Determine the (X, Y) coordinate at the center of the cell enclosing the given text.  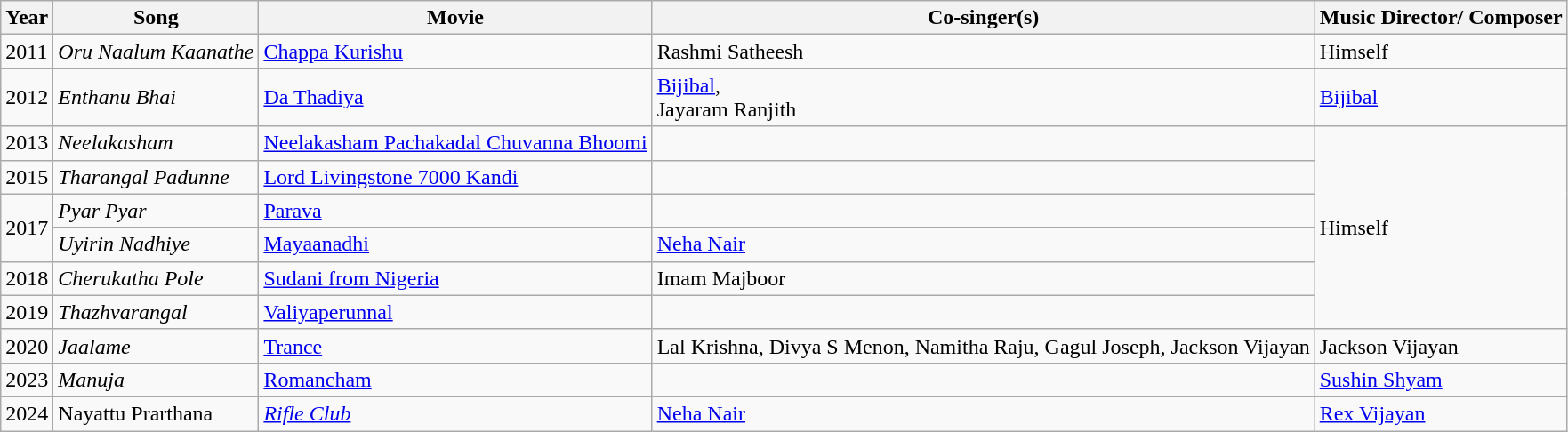
Bijibal,Jayaram Ranjith (984, 98)
Lord Livingstone 7000 Kandi (455, 177)
2012 (27, 98)
Neelakasham Pachakadal Chuvanna Bhoomi (455, 143)
Tharangal Padunne (157, 177)
Movie (455, 18)
Co-singer(s) (984, 18)
Lal Krishna, Divya S Menon, Namitha Raju, Gagul Joseph, Jackson Vijayan (984, 346)
Neelakasham (157, 143)
2023 (27, 380)
Nayattu Prarthana (157, 413)
Cherukatha Pole (157, 278)
Imam Majboor (984, 278)
Rashmi Satheesh (984, 52)
Sushin Shyam (1441, 380)
Da Thadiya (455, 98)
Parava (455, 211)
Music Director/ Composer (1441, 18)
2020 (27, 346)
Jaalame (157, 346)
Pyar Pyar (157, 211)
Chappa Kurishu (455, 52)
2018 (27, 278)
Valiyaperunnal (455, 312)
2019 (27, 312)
Rex Vijayan (1441, 413)
2013 (27, 143)
Oru Naalum Kaanathe (157, 52)
2015 (27, 177)
Manuja (157, 380)
Thazhvarangal (157, 312)
Rifle Club (455, 413)
Year (27, 18)
Bijibal (1441, 98)
Mayaanadhi (455, 244)
Sudani from Nigeria (455, 278)
Uyirin Nadhiye (157, 244)
Trance (455, 346)
Jackson Vijayan (1441, 346)
Song (157, 18)
2017 (27, 228)
Enthanu Bhai (157, 98)
Romancham (455, 380)
2024 (27, 413)
2011 (27, 52)
